Identify which cell holds the provided text, then report its [x, y] central coordinate. 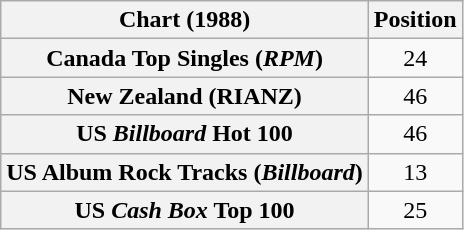
Position [415, 20]
US Cash Box Top 100 [185, 210]
25 [415, 210]
New Zealand (RIANZ) [185, 96]
US Album Rock Tracks (Billboard) [185, 172]
Chart (1988) [185, 20]
US Billboard Hot 100 [185, 134]
24 [415, 58]
Canada Top Singles (RPM) [185, 58]
13 [415, 172]
